Pinpoint the cell where the given text exists, returning its (X, Y) midpoint coordinate. 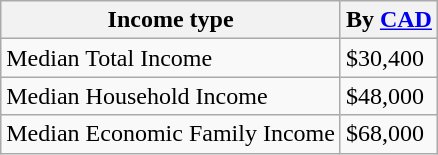
Median Economic Family Income (171, 134)
$68,000 (388, 134)
$48,000 (388, 96)
Median Household Income (171, 96)
Income type (171, 20)
Median Total Income (171, 58)
By CAD (388, 20)
$30,400 (388, 58)
